Detect which cell encompasses the target text, then output its (x, y) center coordinate. 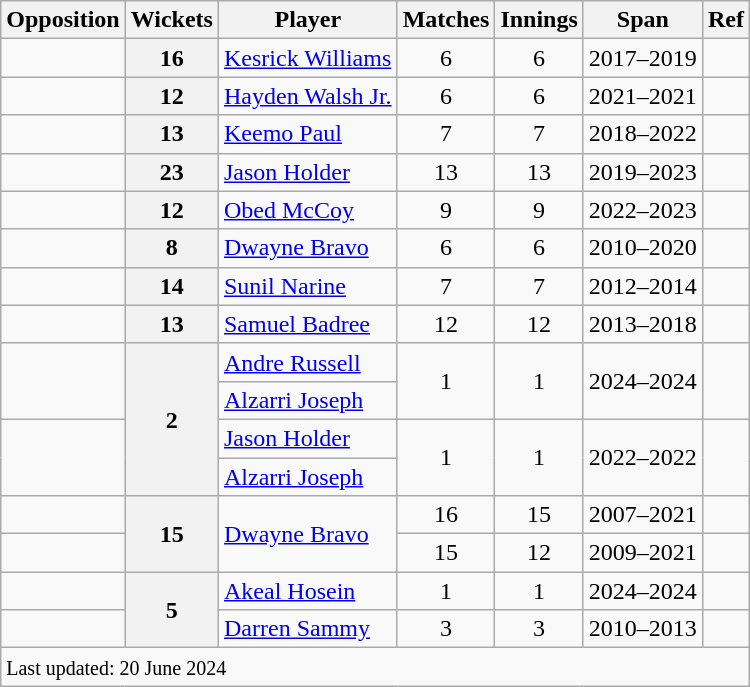
Sunil Narine (308, 286)
Matches (446, 20)
Kesrick Williams (308, 58)
Span (642, 20)
Player (308, 20)
Innings (539, 20)
8 (172, 248)
2009–2021 (642, 553)
Darren Sammy (308, 629)
2010–2013 (642, 629)
Last updated: 20 June 2024 (376, 667)
Andre Russell (308, 362)
Hayden Walsh Jr. (308, 96)
Samuel Badree (308, 324)
2022–2022 (642, 457)
2 (172, 419)
Akeal Hosein (308, 591)
2018–2022 (642, 134)
23 (172, 172)
14 (172, 286)
Keemo Paul (308, 134)
Opposition (63, 20)
2022–2023 (642, 210)
5 (172, 610)
Obed McCoy (308, 210)
Ref (726, 20)
2021–2021 (642, 96)
2010–2020 (642, 248)
2017–2019 (642, 58)
2007–2021 (642, 515)
2019–2023 (642, 172)
Wickets (172, 20)
2012–2014 (642, 286)
2013–2018 (642, 324)
